Return [x, y] of the center of cell containing provided text 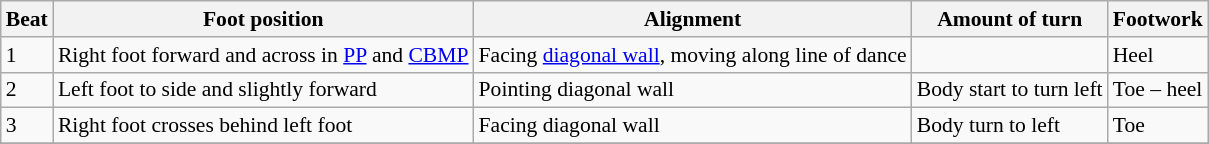
Foot position [264, 19]
Right foot forward and across in PP and CBMP [264, 55]
Right foot crosses behind left foot [264, 126]
Toe – heel [1158, 90]
2 [27, 90]
Beat [27, 19]
Toe [1158, 126]
Heel [1158, 55]
1 [27, 55]
Facing diagonal wall, moving along line of dance [693, 55]
Pointing diagonal wall [693, 90]
Body start to turn left [1010, 90]
Alignment [693, 19]
Body turn to left [1010, 126]
Footwork [1158, 19]
Amount of turn [1010, 19]
Facing diagonal wall [693, 126]
3 [27, 126]
Left foot to side and slightly forward [264, 90]
